Return (X, Y) of the center of cell containing provided text 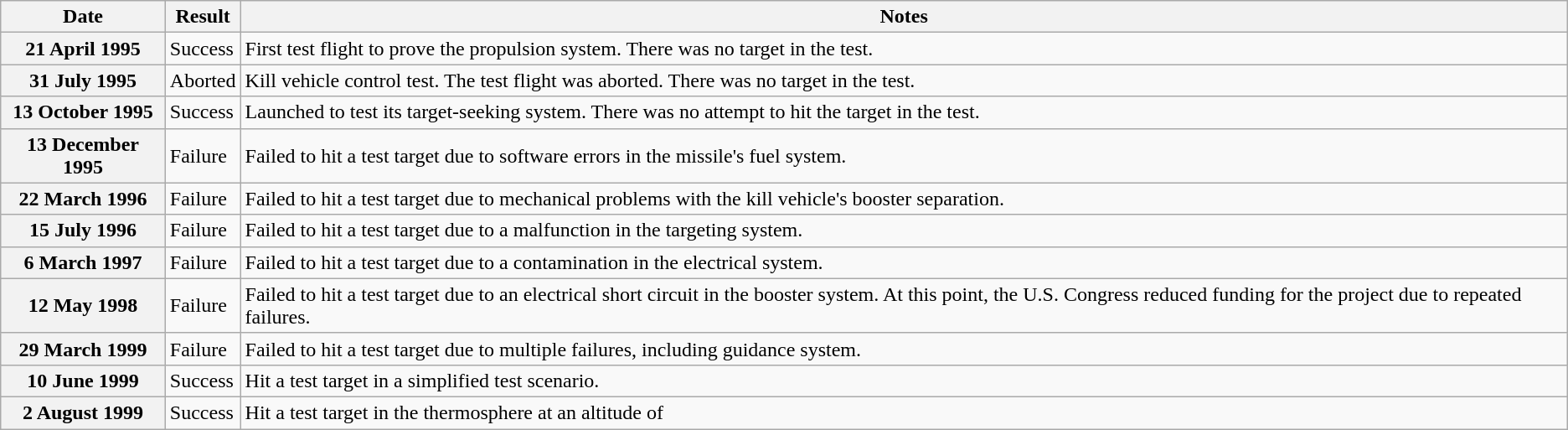
Date (84, 17)
22 March 1996 (84, 199)
Hit a test target in the thermosphere at an altitude of (904, 412)
Result (203, 17)
31 July 1995 (84, 80)
Failed to hit a test target due to a malfunction in the targeting system. (904, 231)
21 April 1995 (84, 49)
13 October 1995 (84, 112)
Failed to hit a test target due to multiple failures, including guidance system. (904, 349)
12 May 1998 (84, 305)
Kill vehicle control test. The test flight was aborted. There was no target in the test. (904, 80)
10 June 1999 (84, 381)
Launched to test its target-seeking system. There was no attempt to hit the target in the test. (904, 112)
13 December 1995 (84, 156)
15 July 1996 (84, 231)
Notes (904, 17)
29 March 1999 (84, 349)
Hit a test target in a simplified test scenario. (904, 381)
Failed to hit a test target due to mechanical problems with the kill vehicle's booster separation. (904, 199)
First test flight to prove the propulsion system. There was no target in the test. (904, 49)
Failed to hit a test target due to a contamination in the electrical system. (904, 262)
6 March 1997 (84, 262)
2 August 1999 (84, 412)
Aborted (203, 80)
Failed to hit a test target due to software errors in the missile's fuel system. (904, 156)
